From the cell containing the given text, extract its center point as (X, Y) coordinate. 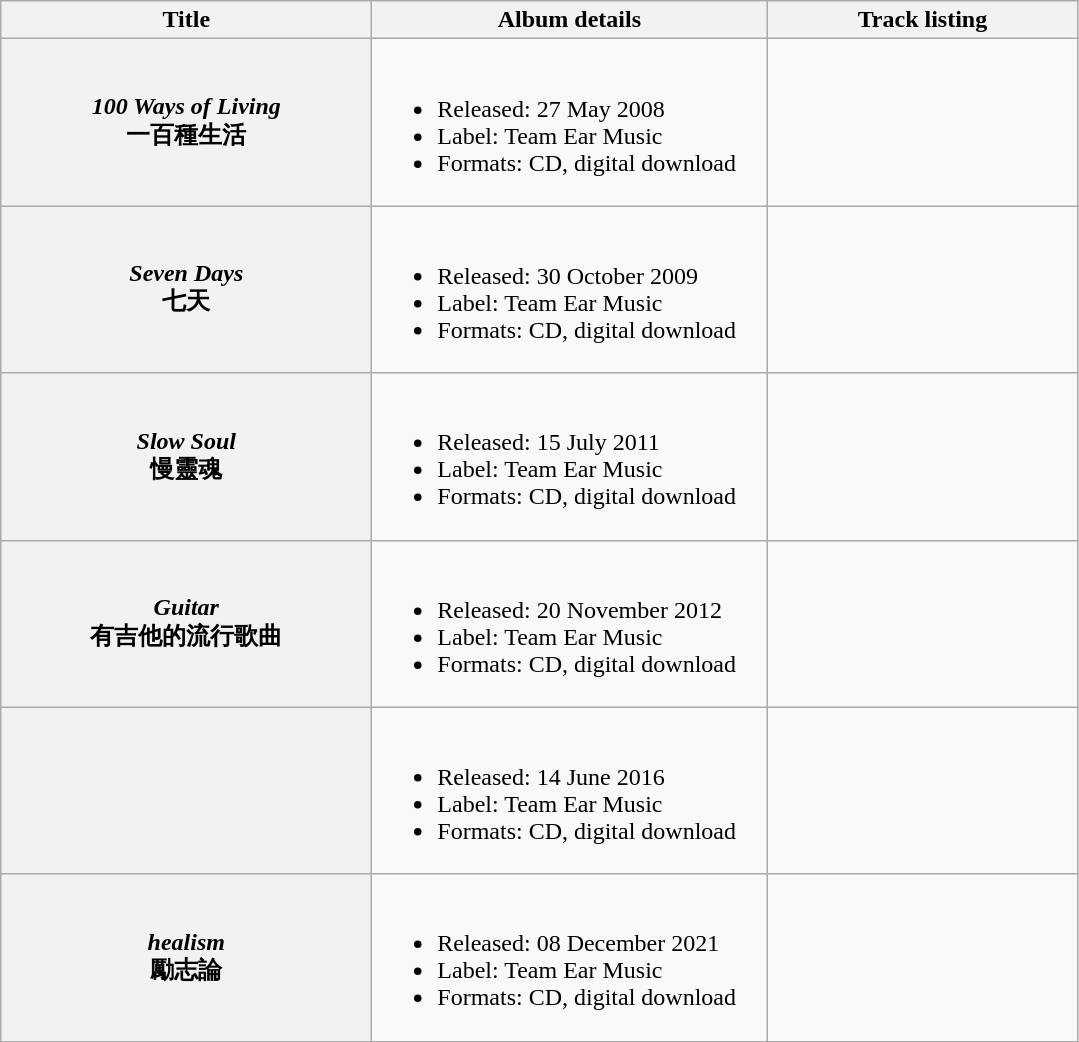
Released: 14 June 2016Label: Team Ear MusicFormats: CD, digital download (570, 790)
Released: 08 December 2021Label: Team Ear MusicFormats: CD, digital download (570, 958)
Album details (570, 20)
100 Ways of Living 一百種生活 (186, 122)
Released: 15 July 2011Label: Team Ear MusicFormats: CD, digital download (570, 456)
Track listing (922, 20)
Guitar 有吉他的流行歌曲 (186, 624)
Released: 27 May 2008Label: Team Ear MusicFormats: CD, digital download (570, 122)
Seven Days 七天 (186, 290)
Slow Soul 慢靈魂 (186, 456)
Title (186, 20)
healism 勵志論 (186, 958)
Released: 30 October 2009Label: Team Ear MusicFormats: CD, digital download (570, 290)
Released: 20 November 2012Label: Team Ear MusicFormats: CD, digital download (570, 624)
